Scan for the cell matching the given text and deliver its [x, y] coordinate at center. 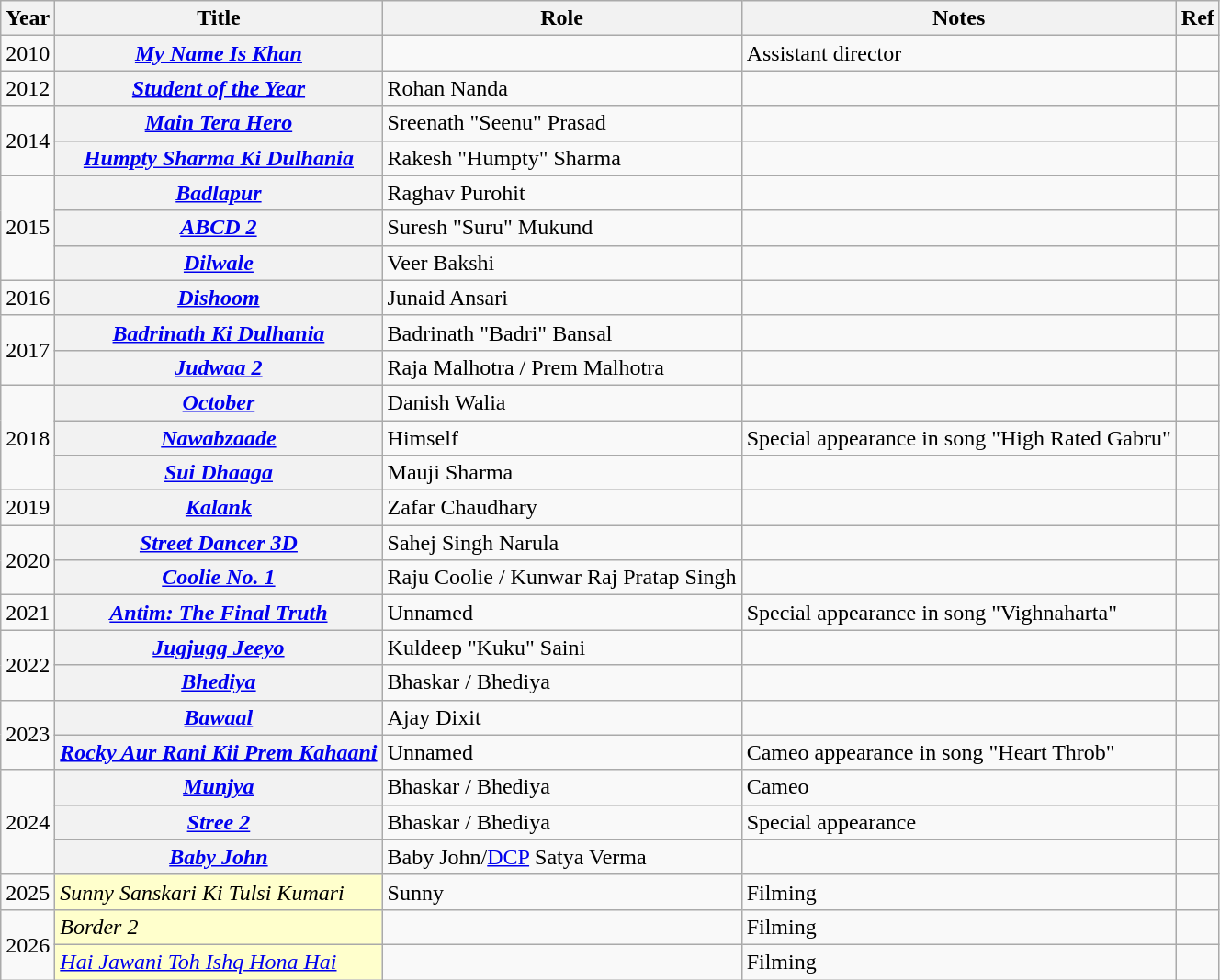
Coolie No. 1 [219, 578]
Dishoom [219, 298]
Ajay Dixit [562, 717]
2010 [28, 53]
Badrinath "Badri" Bansal [562, 332]
Rohan Nanda [562, 88]
Cameo appearance in song "Heart Throb" [959, 752]
Badrinath Ki Dulhania [219, 332]
Sreenath "Seenu" Prasad [562, 123]
2019 [28, 508]
Sunny Sanskari Ki Tulsi Kumari [219, 892]
Bawaal [219, 717]
Zafar Chaudhary [562, 508]
Special appearance in song "High Rated Gabru" [959, 438]
Sahej Singh Narula [562, 543]
Street Dancer 3D [219, 543]
Notes [959, 18]
Nawabzaade [219, 438]
Role [562, 18]
Raju Coolie / Kunwar Raj Pratap Singh [562, 578]
Rakesh "Humpty" Sharma [562, 158]
Raja Malhotra / Prem Malhotra [562, 367]
Stree 2 [219, 822]
Junaid Ansari [562, 298]
Border 2 [219, 927]
ABCD 2 [219, 228]
2020 [28, 560]
Jugjugg Jeeyo [219, 648]
Year [28, 18]
Baby John/DCP Satya Verma [562, 857]
Mauji Sharma [562, 473]
Munjya [219, 787]
2026 [28, 944]
2023 [28, 735]
Himself [562, 438]
2025 [28, 892]
2018 [28, 437]
My Name Is Khan [219, 53]
2015 [28, 228]
Raghav Purohit [562, 193]
Title [219, 18]
2012 [28, 88]
Ref [1198, 18]
Danish Walia [562, 402]
October [219, 402]
Judwaa 2 [219, 367]
Special appearance [959, 822]
Sui Dhaaga [219, 473]
Rocky Aur Rani Kii Prem Kahaani [219, 752]
2021 [28, 613]
Kalank [219, 508]
2017 [28, 350]
Humpty Sharma Ki Dulhania [219, 158]
Assistant director [959, 53]
Baby John [219, 857]
Kuldeep "Kuku" Saini [562, 648]
Student of the Year [219, 88]
2024 [28, 822]
Hai Jawani Toh Ishq Hona Hai [219, 962]
Antim: The Final Truth [219, 613]
Suresh "Suru" Mukund [562, 228]
2022 [28, 665]
Veer Bakshi [562, 263]
Special appearance in song "Vighnaharta" [959, 613]
Cameo [959, 787]
Bhediya [219, 682]
Dilwale [219, 263]
Badlapur [219, 193]
Main Tera Hero [219, 123]
2014 [28, 141]
Sunny [562, 892]
2016 [28, 298]
